Determine the [X, Y] coordinate at the center of the cell enclosing the given text.  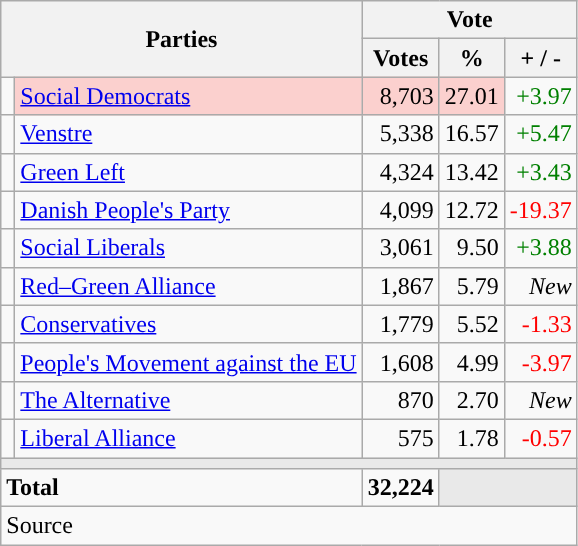
1.78 [472, 438]
Social Democrats [188, 96]
-19.37 [540, 210]
4.99 [472, 362]
+3.97 [540, 96]
16.57 [472, 134]
4,099 [400, 210]
4,324 [400, 172]
1,779 [400, 324]
Parties [182, 39]
575 [400, 438]
Source [290, 526]
Total [182, 488]
27.01 [472, 96]
+ / - [540, 58]
870 [400, 400]
8,703 [400, 96]
1,867 [400, 286]
+3.43 [540, 172]
2.70 [472, 400]
% [472, 58]
Vote [470, 20]
The Alternative [188, 400]
Venstre [188, 134]
+3.88 [540, 248]
32,224 [400, 488]
-0.57 [540, 438]
Red–Green Alliance [188, 286]
Conservatives [188, 324]
3,061 [400, 248]
1,608 [400, 362]
-1.33 [540, 324]
Danish People's Party [188, 210]
Liberal Alliance [188, 438]
+5.47 [540, 134]
People's Movement against the EU [188, 362]
12.72 [472, 210]
9.50 [472, 248]
Green Left [188, 172]
5,338 [400, 134]
-3.97 [540, 362]
5.52 [472, 324]
Social Liberals [188, 248]
Votes [400, 58]
13.42 [472, 172]
5.79 [472, 286]
